Return [X, Y] of the center of cell containing provided text 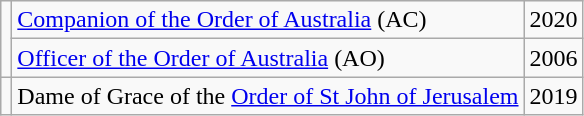
Officer of the Order of Australia (AO) [268, 58]
2006 [554, 58]
2019 [554, 96]
Companion of the Order of Australia (AC) [268, 20]
2020 [554, 20]
Dame of Grace of the Order of St John of Jerusalem [268, 96]
